Provide the (X, Y) coordinate of the cell's center where the given text is located.  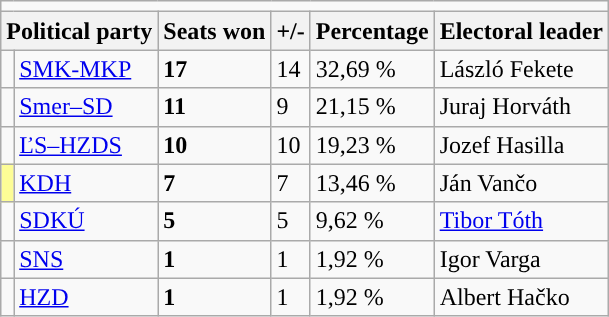
Political party (80, 31)
Jozef Hasilla (521, 145)
SMK-MKP (86, 69)
9,62 % (372, 221)
17 (214, 69)
ĽS–HZDS (86, 145)
9 (290, 107)
19,23 % (372, 145)
SNS (86, 259)
KDH (86, 183)
Smer–SD (86, 107)
Juraj Horváth (521, 107)
11 (214, 107)
HZD (86, 297)
32,69 % (372, 69)
Percentage (372, 31)
Ján Vančo (521, 183)
Tibor Tóth (521, 221)
Seats won (214, 31)
21,15 % (372, 107)
Igor Varga (521, 259)
Albert Hačko (521, 297)
14 (290, 69)
Electoral leader (521, 31)
13,46 % (372, 183)
László Fekete (521, 69)
SDKÚ (86, 221)
+/- (290, 31)
